Return (x, y) of the center of cell containing provided text 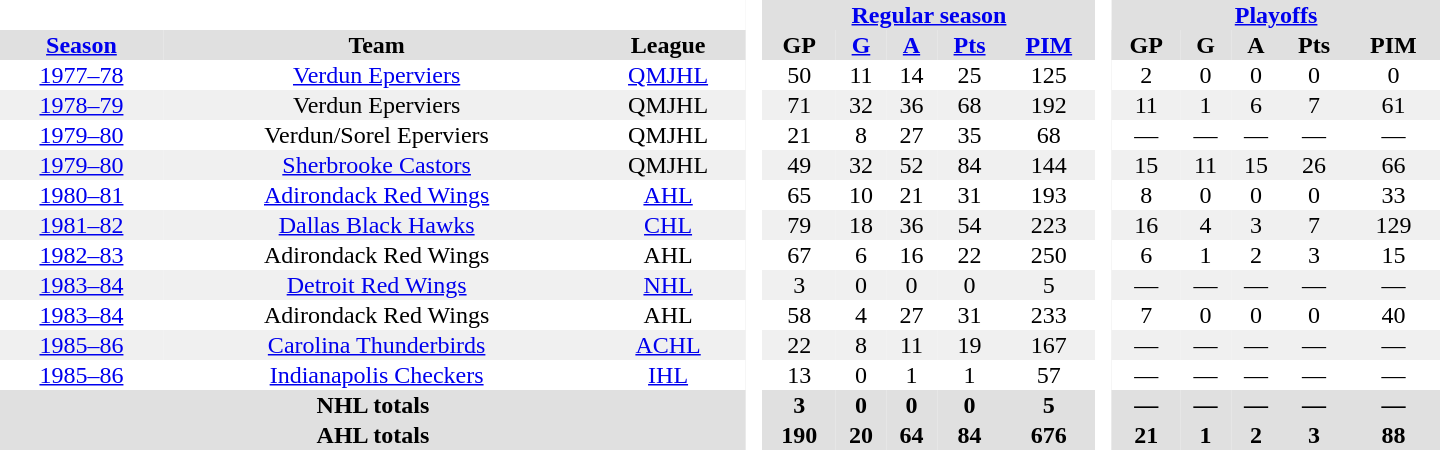
League (668, 45)
65 (800, 195)
223 (1048, 225)
10 (862, 195)
NHL totals (373, 405)
35 (970, 135)
193 (1048, 195)
58 (800, 315)
19 (970, 345)
Playoffs (1276, 15)
Season (82, 45)
1981–82 (82, 225)
33 (1394, 195)
20 (862, 435)
1980–81 (82, 195)
167 (1048, 345)
50 (800, 75)
13 (800, 375)
IHL (668, 375)
26 (1314, 165)
192 (1048, 105)
129 (1394, 225)
67 (800, 255)
88 (1394, 435)
Verdun/Sorel Eperviers (376, 135)
54 (970, 225)
NHL (668, 285)
40 (1394, 315)
52 (912, 165)
233 (1048, 315)
125 (1048, 75)
CHL (668, 225)
1978–79 (82, 105)
57 (1048, 375)
61 (1394, 105)
71 (800, 105)
Team (376, 45)
676 (1048, 435)
25 (970, 75)
190 (800, 435)
ACHL (668, 345)
Detroit Red Wings (376, 285)
18 (862, 225)
250 (1048, 255)
79 (800, 225)
144 (1048, 165)
Sherbrooke Castors (376, 165)
66 (1394, 165)
Regular season (930, 15)
64 (912, 435)
Carolina Thunderbirds (376, 345)
Indianapolis Checkers (376, 375)
1982–83 (82, 255)
14 (912, 75)
Dallas Black Hawks (376, 225)
49 (800, 165)
AHL totals (373, 435)
1977–78 (82, 75)
